From the cell containing the given text, extract its center point as [x, y] coordinate. 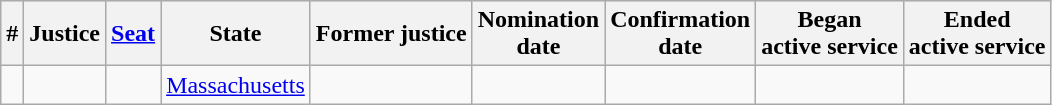
State [236, 34]
Former justice [391, 34]
# [12, 34]
Nominationdate [538, 34]
Justice [65, 34]
Confirmationdate [680, 34]
Seat [134, 34]
Endedactive service [977, 34]
Beganactive service [830, 34]
Massachusetts [236, 85]
